Identify which cell holds the provided text, then report its (x, y) central coordinate. 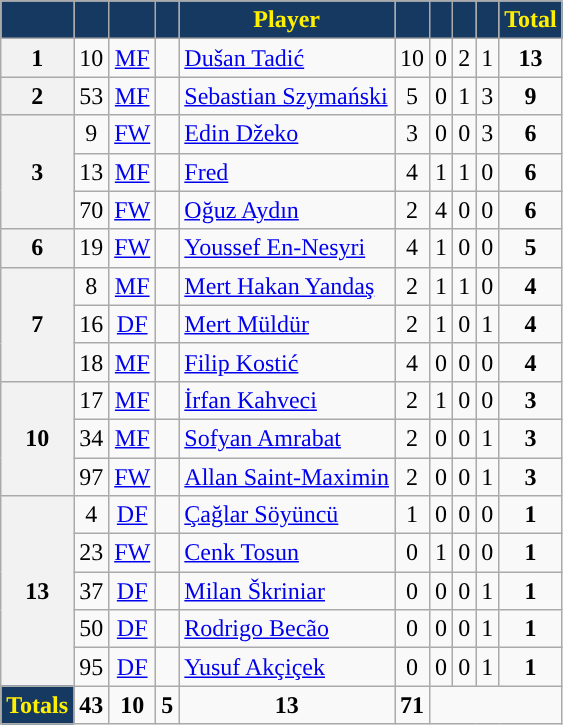
Dušan Tadić (287, 58)
16 (92, 324)
Milan Škriniar (287, 591)
Çağlar Söyüncü (287, 515)
Sofyan Amrabat (287, 438)
17 (92, 400)
Player (287, 20)
8 (92, 286)
7 (38, 324)
43 (92, 705)
50 (92, 629)
95 (92, 667)
Edin Džeko (287, 134)
Youssef En-Nesyri (287, 248)
Allan Saint-Maximin (287, 477)
Cenk Tosun (287, 553)
70 (92, 210)
19 (92, 248)
İrfan Kahveci (287, 400)
Rodrigo Becão (287, 629)
Total (531, 20)
Mert Hakan Yandaş (287, 286)
Sebastian Szymański (287, 96)
37 (92, 591)
71 (412, 705)
Totals (38, 705)
Oğuz Aydın (287, 210)
Yusuf Akçiçek (287, 667)
Filip Kostić (287, 362)
53 (92, 96)
Fred (287, 172)
97 (92, 477)
23 (92, 553)
18 (92, 362)
34 (92, 438)
Mert Müldür (287, 324)
